Return (X, Y) of the center of cell containing provided text 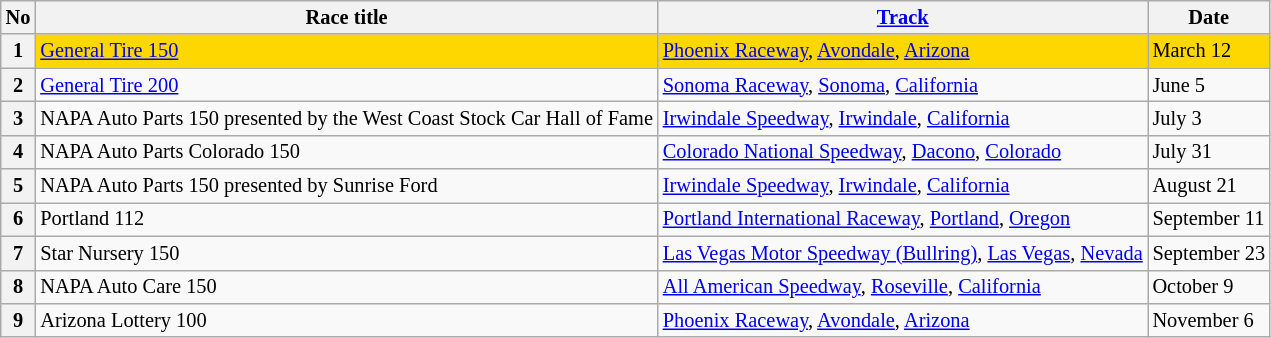
3 (18, 118)
Race title (346, 17)
9 (18, 320)
NAPA Auto Care 150 (346, 287)
Date (1209, 17)
8 (18, 287)
All American Speedway, Roseville, California (903, 287)
July 3 (1209, 118)
1 (18, 51)
September 23 (1209, 253)
General Tire 150 (346, 51)
October 9 (1209, 287)
Portland International Raceway, Portland, Oregon (903, 219)
November 6 (1209, 320)
August 21 (1209, 186)
July 31 (1209, 152)
Colorado National Speedway, Dacono, Colorado (903, 152)
Star Nursery 150 (346, 253)
6 (18, 219)
General Tire 200 (346, 85)
2 (18, 85)
NAPA Auto Parts Colorado 150 (346, 152)
7 (18, 253)
NAPA Auto Parts 150 presented by Sunrise Ford (346, 186)
Portland 112 (346, 219)
4 (18, 152)
September 11 (1209, 219)
Track (903, 17)
NAPA Auto Parts 150 presented by the West Coast Stock Car Hall of Fame (346, 118)
June 5 (1209, 85)
5 (18, 186)
Las Vegas Motor Speedway (Bullring), Las Vegas, Nevada (903, 253)
Arizona Lottery 100 (346, 320)
March 12 (1209, 51)
Sonoma Raceway, Sonoma, California (903, 85)
No (18, 17)
